Scan for the cell matching the given text and deliver its [x, y] coordinate at center. 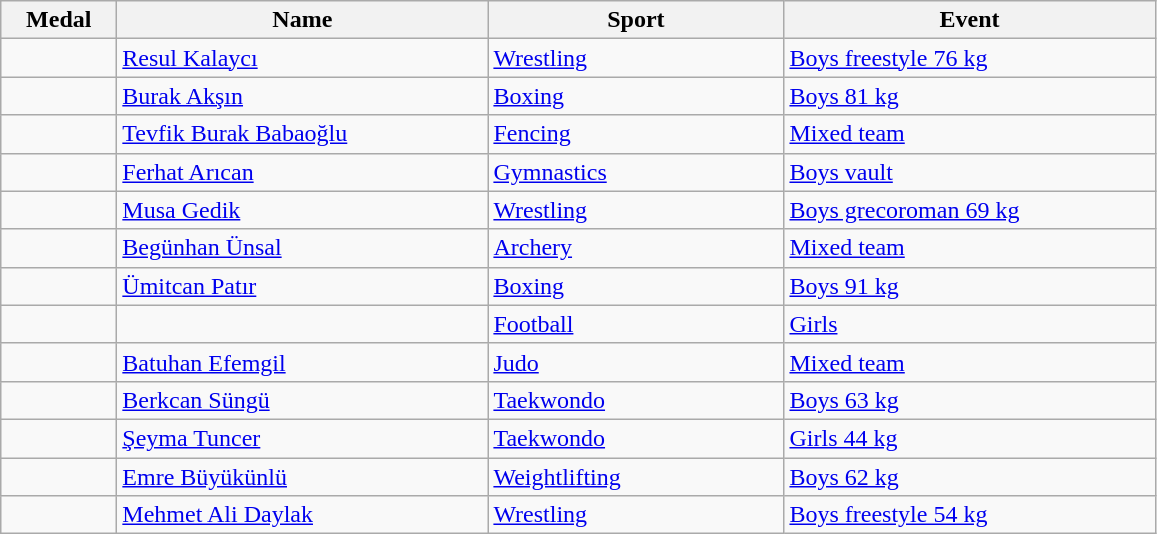
Boys vault [970, 172]
Begünhan Ünsal [302, 248]
Şeyma Tuncer [302, 438]
Boys 81 kg [970, 96]
Judo [636, 362]
Mehmet Ali Daylak [302, 515]
Berkcan Süngü [302, 400]
Boys 91 kg [970, 286]
Tevfik Burak Babaoğlu [302, 134]
Boys 63 kg [970, 400]
Resul Kalaycı [302, 58]
Gymnastics [636, 172]
Ferhat Arıcan [302, 172]
Burak Akşın [302, 96]
Boys grecoroman 69 kg [970, 210]
Boys 62 kg [970, 477]
Batuhan Efemgil [302, 362]
Archery [636, 248]
Event [970, 20]
Girls 44 kg [970, 438]
Boys freestyle 76 kg [970, 58]
Weightlifting [636, 477]
Medal [59, 20]
Musa Gedik [302, 210]
Football [636, 324]
Sport [636, 20]
Girls [970, 324]
Emre Büyükünlü [302, 477]
Boys freestyle 54 kg [970, 515]
Name [302, 20]
Ümitcan Patır [302, 286]
Fencing [636, 134]
